Identify which cell holds the provided text, then report its (X, Y) central coordinate. 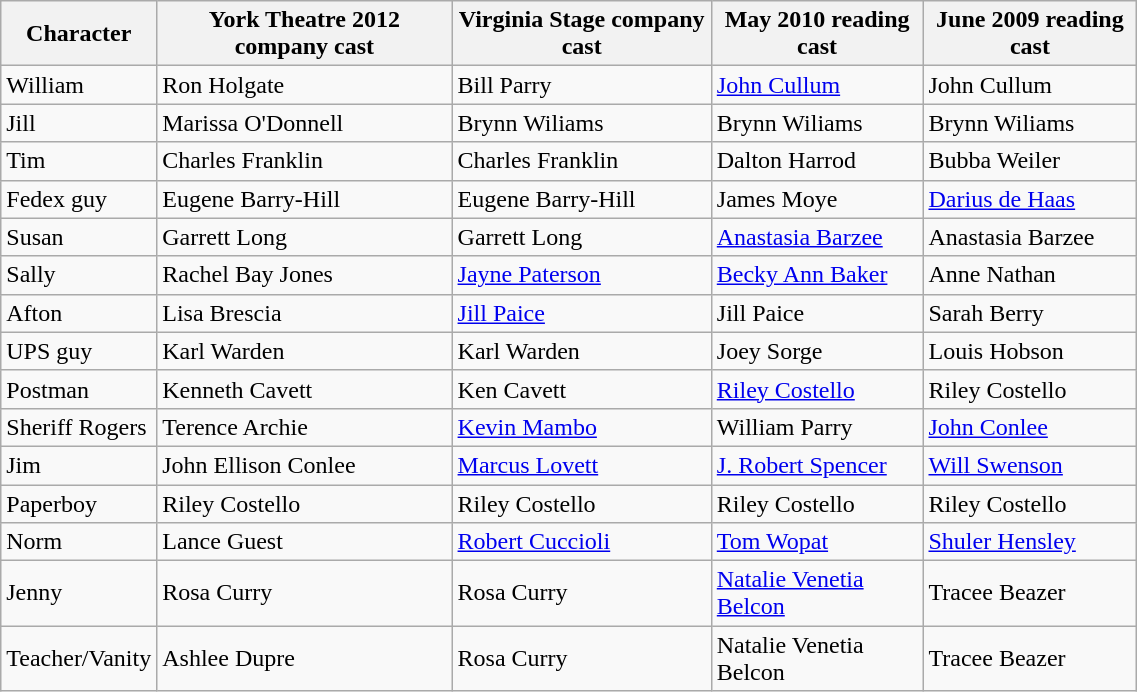
William (79, 85)
Bubba Weiler (1030, 161)
Teacher/Vanity (79, 658)
Virginia Stage company cast (582, 34)
Afton (79, 313)
Jim (79, 465)
Joey Sorge (817, 351)
Norm (79, 542)
John Conlee (1030, 427)
Marcus Lovett (582, 465)
Postman (79, 389)
Dalton Harrod (817, 161)
Susan (79, 237)
William Parry (817, 427)
Ken Cavett (582, 389)
J. Robert Spencer (817, 465)
Paperboy (79, 503)
Tom Wopat (817, 542)
Jill (79, 123)
Kenneth Cavett (304, 389)
Lisa Brescia (304, 313)
June 2009 reading cast (1030, 34)
James Moye (817, 199)
Sarah Berry (1030, 313)
Terence Archie (304, 427)
UPS guy (79, 351)
Kevin Mambo (582, 427)
Anne Nathan (1030, 275)
Lance Guest (304, 542)
York Theatre 2012 company cast (304, 34)
Will Swenson (1030, 465)
Darius de Haas (1030, 199)
Louis Hobson (1030, 351)
Marissa O'Donnell (304, 123)
Bill Parry (582, 85)
Robert Cuccioli (582, 542)
Rachel Bay Jones (304, 275)
Jenny (79, 594)
Ashlee Dupre (304, 658)
Jayne Paterson (582, 275)
Shuler Hensley (1030, 542)
Sheriff Rogers (79, 427)
Becky Ann Baker (817, 275)
John Ellison Conlee (304, 465)
Fedex guy (79, 199)
May 2010 reading cast (817, 34)
Ron Holgate (304, 85)
Character (79, 34)
Sally (79, 275)
Tim (79, 161)
